Determine the (X, Y) coordinate at the center of the cell enclosing the given text.  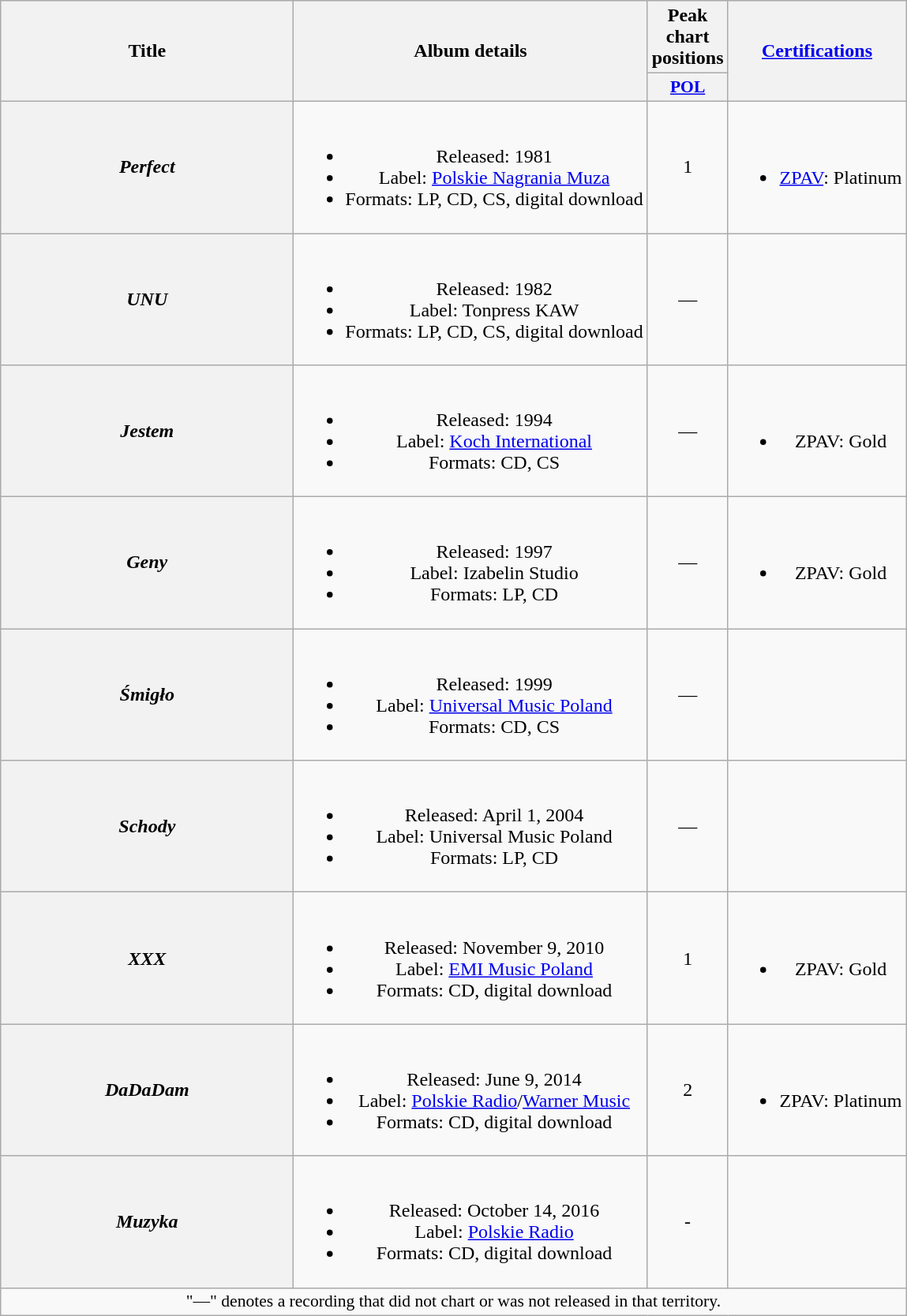
"—" denotes a recording that did not chart or was not released in that territory. (453, 1302)
Released: April 1, 2004Label: Universal Music PolandFormats: LP, CD (470, 827)
XXX (147, 958)
Released: 1994Label: Koch InternationalFormats: CD, CS (470, 431)
DaDaDam (147, 1090)
- (688, 1221)
Schody (147, 827)
Released: 1997Label: Izabelin StudioFormats: LP, CD (470, 563)
POL (688, 88)
Released: 1999Label: Universal Music PolandFormats: CD, CS (470, 694)
Peak chart positions (688, 37)
2 (688, 1090)
Geny (147, 563)
Śmigło (147, 694)
Title (147, 51)
Released: June 9, 2014Label: Polskie Radio/Warner MusicFormats: CD, digital download (470, 1090)
Perfect (147, 167)
Muzyka (147, 1221)
Album details (470, 51)
Jestem (147, 431)
UNU (147, 300)
Released: 1981Label: Polskie Nagrania MuzaFormats: LP, CD, CS, digital download (470, 167)
Released: October 14, 2016Label: Polskie RadioFormats: CD, digital download (470, 1221)
Certifications (817, 51)
Released: 1982Label: Tonpress KAWFormats: LP, CD, CS, digital download (470, 300)
Released: November 9, 2010Label: EMI Music PolandFormats: CD, digital download (470, 958)
